Capture the cell that displays the provided text and extract its [X, Y] central coordinate. 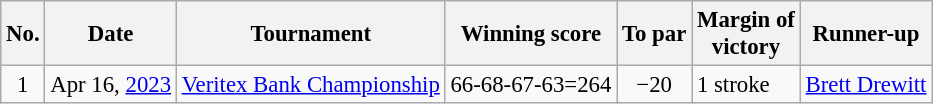
66-68-67-63=264 [531, 85]
1 [23, 85]
Apr 16, 2023 [110, 85]
Veritex Bank Championship [310, 85]
Winning score [531, 34]
−20 [654, 85]
Margin ofvictory [746, 34]
Runner-up [866, 34]
To par [654, 34]
1 stroke [746, 85]
Date [110, 34]
Brett Drewitt [866, 85]
Tournament [310, 34]
No. [23, 34]
